For the text-containing cell, return its midpoint in (x, y) coordinate format. 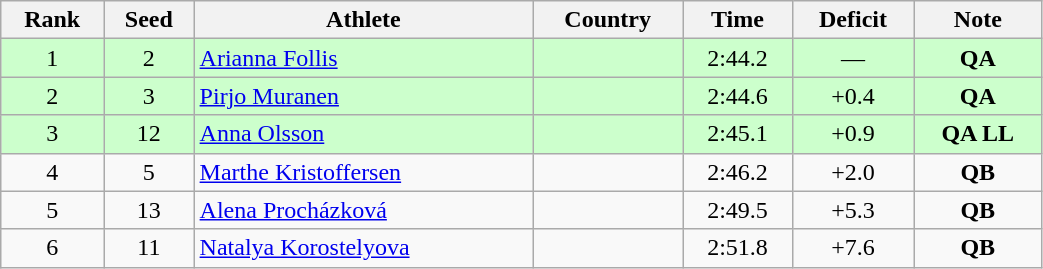
Deficit (852, 20)
Anna Olsson (364, 134)
2:45.1 (738, 134)
QA LL (978, 134)
Seed (150, 20)
2:46.2 (738, 172)
+7.6 (852, 248)
6 (52, 248)
Rank (52, 20)
2:51.8 (738, 248)
2:44.2 (738, 58)
Note (978, 20)
2:49.5 (738, 210)
+0.4 (852, 96)
2:44.6 (738, 96)
+5.3 (852, 210)
13 (150, 210)
+0.9 (852, 134)
Athlete (364, 20)
1 (52, 58)
Alena Procházková (364, 210)
12 (150, 134)
Pirjo Muranen (364, 96)
Time (738, 20)
4 (52, 172)
Marthe Kristoffersen (364, 172)
Country (608, 20)
Arianna Follis (364, 58)
11 (150, 248)
Natalya Korostelyova (364, 248)
— (852, 58)
+2.0 (852, 172)
